Find where the given text appears and provide that cell's center as [X, Y] coordinate. 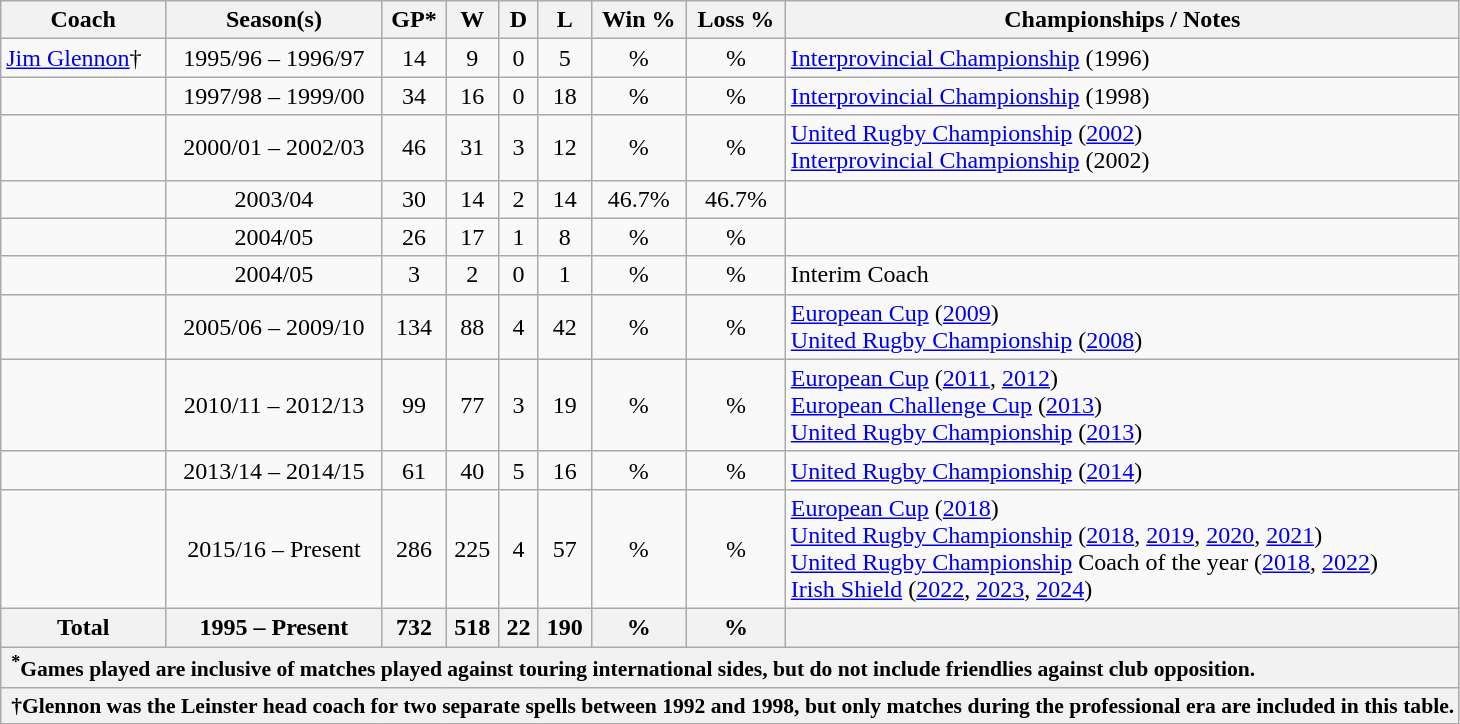
1997/98 – 1999/00 [274, 96]
88 [472, 326]
12 [564, 148]
46 [414, 148]
2013/14 – 2014/15 [274, 470]
190 [564, 627]
19 [564, 405]
40 [472, 470]
134 [414, 326]
*Games played are inclusive of matches played against touring international sides, but do not include friendlies against club opposition. [730, 666]
8 [564, 237]
Loss % [736, 20]
518 [472, 627]
2000/01 – 2002/03 [274, 148]
57 [564, 548]
Coach [84, 20]
286 [414, 548]
Interprovincial Championship (1996) [1122, 58]
Total [84, 627]
9 [472, 58]
Interim Coach [1122, 275]
W [472, 20]
2003/04 [274, 199]
99 [414, 405]
732 [414, 627]
Season(s) [274, 20]
United Rugby Championship (2014) [1122, 470]
1995/96 – 1996/97 [274, 58]
L [564, 20]
42 [564, 326]
European Cup (2009)United Rugby Championship (2008) [1122, 326]
31 [472, 148]
2010/11 – 2012/13 [274, 405]
GP* [414, 20]
1995 – Present [274, 627]
17 [472, 237]
2005/06 – 2009/10 [274, 326]
D [518, 20]
30 [414, 199]
18 [564, 96]
Interprovincial Championship (1998) [1122, 96]
225 [472, 548]
Championships / Notes [1122, 20]
2015/16 – Present [274, 548]
22 [518, 627]
61 [414, 470]
Win % [638, 20]
Jim Glennon† [84, 58]
European Cup (2011, 2012)European Challenge Cup (2013)United Rugby Championship (2013) [1122, 405]
34 [414, 96]
77 [472, 405]
26 [414, 237]
United Rugby Championship (2002)Interprovincial Championship (2002) [1122, 148]
